Pinpoint the cell where the given text exists, returning its (X, Y) midpoint coordinate. 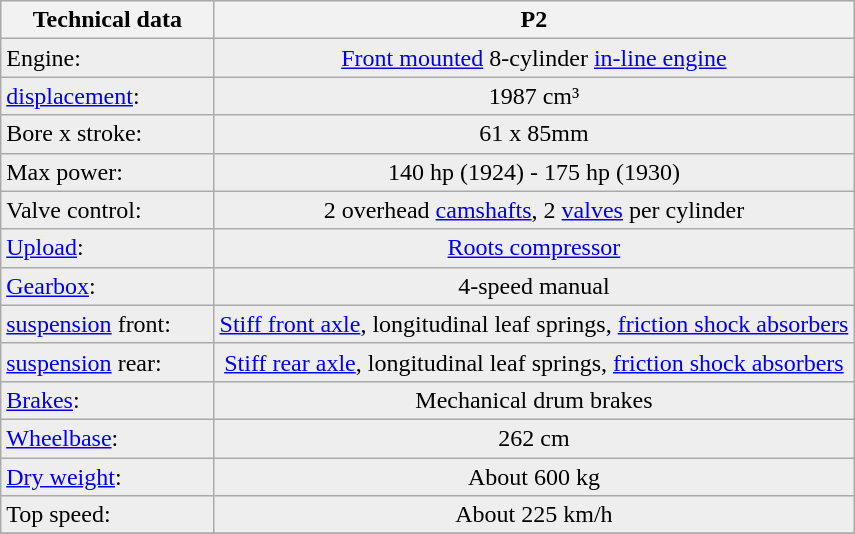
Top speed: (108, 515)
Roots compressor (534, 248)
4-speed manual (534, 286)
suspension rear: (108, 362)
Dry weight: (108, 477)
About 225 km/h (534, 515)
Brakes: (108, 400)
Mechanical drum brakes (534, 400)
Max power: (108, 172)
262 cm (534, 438)
Stiff front axle, longitudinal leaf springs, friction shock absorbers (534, 324)
140 hp (1924) - 175 hp (1930) (534, 172)
suspension front: (108, 324)
About 600 kg (534, 477)
P2 (534, 20)
2 overhead camshafts, 2 valves per cylinder (534, 210)
1987 cm³ (534, 96)
Stiff rear axle, longitudinal leaf springs, friction shock absorbers (534, 362)
Engine: (108, 58)
displacement: (108, 96)
61 x 85mm (534, 134)
Valve control: (108, 210)
Gearbox: (108, 286)
Front mounted 8-cylinder in-line engine (534, 58)
Wheelbase: (108, 438)
Upload: (108, 248)
Technical data (108, 20)
Bore x stroke: (108, 134)
